Identify which cell holds the provided text, then report its [x, y] central coordinate. 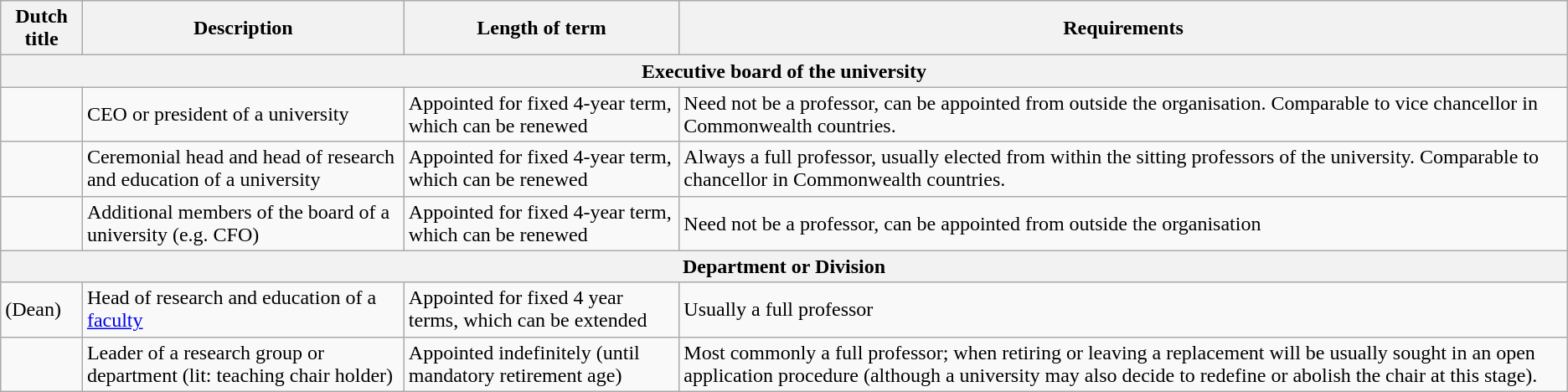
Dutch title [42, 28]
Executive board of the university [784, 71]
Appointed for fixed 4 year terms, which can be extended [541, 310]
Usually a full professor [1123, 310]
Additional members of the board of a university (e.g. CFO) [243, 223]
Always a full professor, usually elected from within the sitting professors of the university. Comparable to chancellor in Commonwealth countries. [1123, 169]
(Dean) [42, 310]
Need not be a professor, can be appointed from outside the organisation. Comparable to vice chancellor in Commonwealth countries. [1123, 114]
Appointed indefinitely (until mandatory retirement age) [541, 364]
Length of term [541, 28]
Requirements [1123, 28]
Department or Division [784, 266]
Need not be a professor, can be appointed from outside the organisation [1123, 223]
Ceremonial head and head of research and education of a university [243, 169]
CEO or president of a university [243, 114]
Description [243, 28]
Head of research and education of a faculty [243, 310]
Leader of a research group or department (lit: teaching chair holder) [243, 364]
